Return the (X, Y) coordinate for the center point of the cell that contains the specified text.  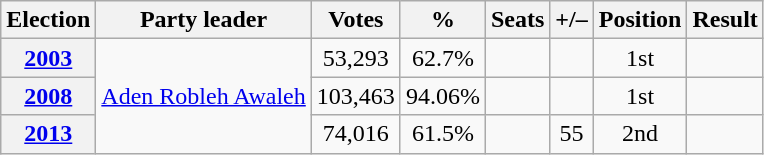
Seats (517, 20)
+/– (572, 20)
Result (725, 20)
94.06% (442, 96)
53,293 (356, 58)
103,463 (356, 96)
% (442, 20)
Position (640, 20)
74,016 (356, 134)
Election (48, 20)
2003 (48, 58)
2008 (48, 96)
61.5% (442, 134)
2013 (48, 134)
62.7% (442, 58)
Aden Robleh Awaleh (204, 96)
55 (572, 134)
Party leader (204, 20)
Votes (356, 20)
2nd (640, 134)
